Detect which cell encompasses the target text, then output its [X, Y] center coordinate. 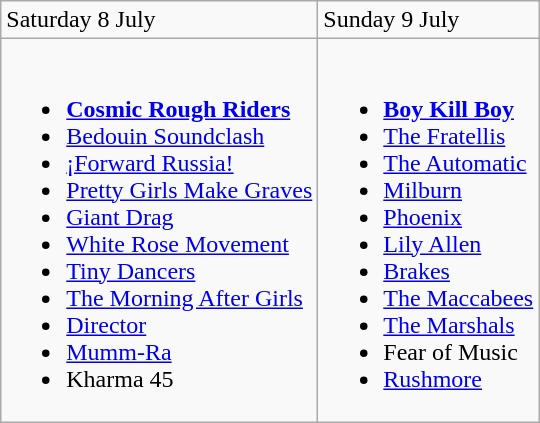
Boy Kill BoyThe FratellisThe AutomaticMilburnPhoenixLily AllenBrakesThe MaccabeesThe MarshalsFear of MusicRushmore [428, 230]
Saturday 8 July [160, 20]
Sunday 9 July [428, 20]
